Extract the (x, y) coordinate from the center of the cell holding the provided text.  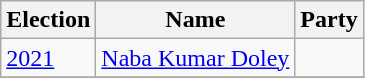
Party (329, 20)
2021 (48, 58)
Name (196, 20)
Election (48, 20)
Naba Kumar Doley (196, 58)
